Pinpoint the cell where the given text exists, returning its [x, y] midpoint coordinate. 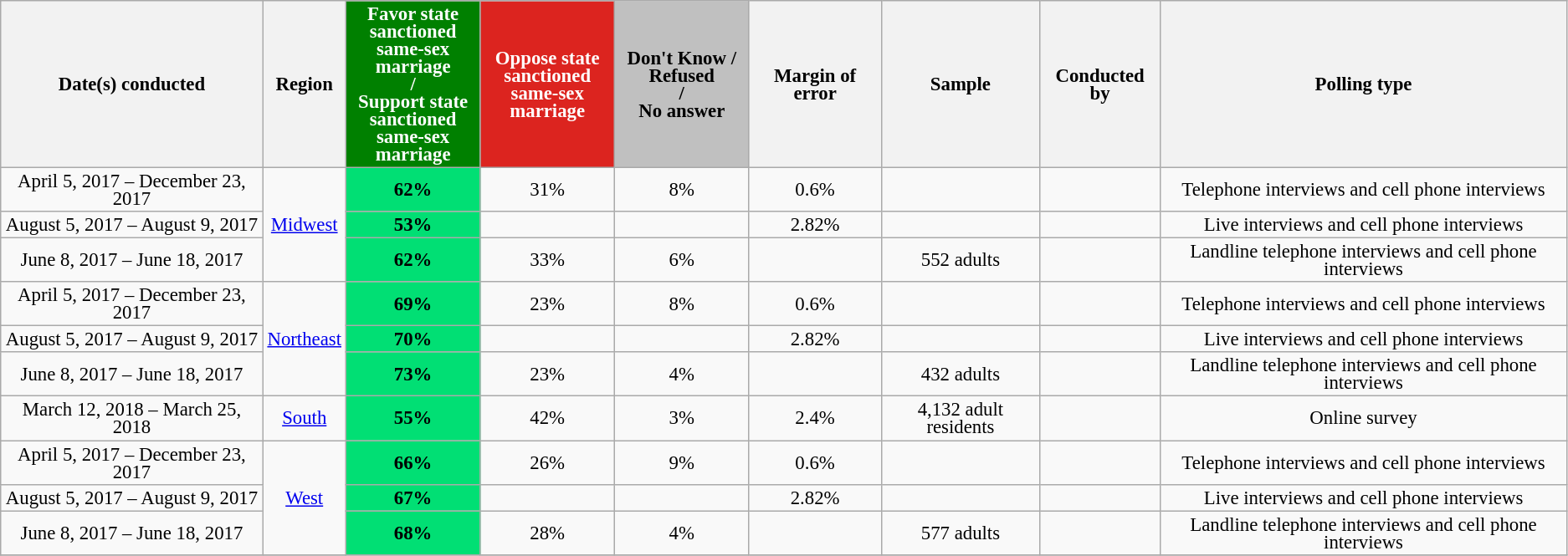
552 adults [961, 261]
Polling type [1364, 84]
Online survey [1364, 418]
4,132 adult residents [961, 418]
Oppose state sanctioned same-sex marriage [547, 84]
Northeast [305, 339]
Favor state sanctioned same-sex marriage/Support state sanctioned same-sex marriage [413, 84]
69% [413, 304]
42% [547, 418]
66% [413, 463]
Don't Know / Refused/No answer [681, 84]
West [305, 498]
33% [547, 261]
Date(s) conducted [132, 84]
432 adults [961, 375]
577 adults [961, 533]
6% [681, 261]
26% [547, 463]
31% [547, 191]
68% [413, 533]
3% [681, 418]
Region [305, 84]
70% [413, 339]
55% [413, 418]
67% [413, 497]
Sample [961, 84]
73% [413, 375]
March 12, 2018 – March 25, 2018 [132, 418]
South [305, 418]
Margin of error [815, 84]
Conducted by [1100, 84]
53% [413, 225]
Midwest [305, 226]
9% [681, 463]
2.4% [815, 418]
28% [547, 533]
